Detect which cell encompasses the target text, then output its [x, y] center coordinate. 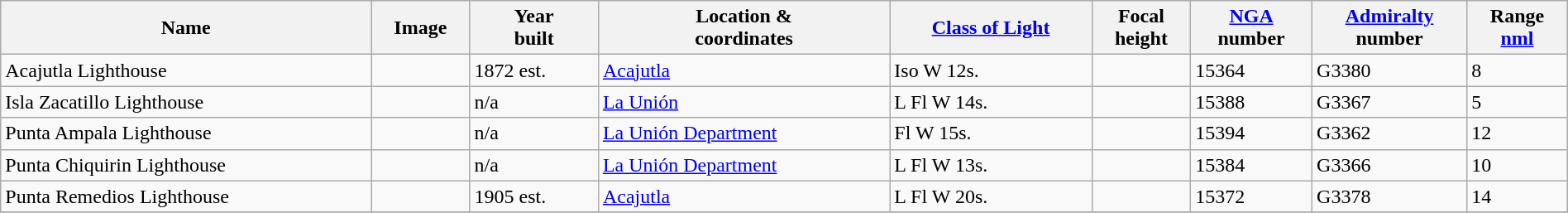
La Unión [743, 102]
1905 est. [534, 196]
15388 [1252, 102]
Admiraltynumber [1389, 28]
Focalheight [1141, 28]
Punta Ampala Lighthouse [186, 133]
G3366 [1389, 165]
Image [420, 28]
G3378 [1389, 196]
1872 est. [534, 70]
14 [1518, 196]
Fl W 15s. [991, 133]
12 [1518, 133]
5 [1518, 102]
Class of Light [991, 28]
15364 [1252, 70]
Punta Remedios Lighthouse [186, 196]
15372 [1252, 196]
G3367 [1389, 102]
10 [1518, 165]
Acajutla Lighthouse [186, 70]
G3362 [1389, 133]
15384 [1252, 165]
L Fl W 14s. [991, 102]
Isla Zacatillo Lighthouse [186, 102]
NGAnumber [1252, 28]
L Fl W 13s. [991, 165]
Iso W 12s. [991, 70]
15394 [1252, 133]
Punta Chiquirin Lighthouse [186, 165]
Location &coordinates [743, 28]
L Fl W 20s. [991, 196]
Rangenml [1518, 28]
Yearbuilt [534, 28]
Name [186, 28]
G3380 [1389, 70]
8 [1518, 70]
